Locate the cell with the specified text and output its [x, y] center coordinate. 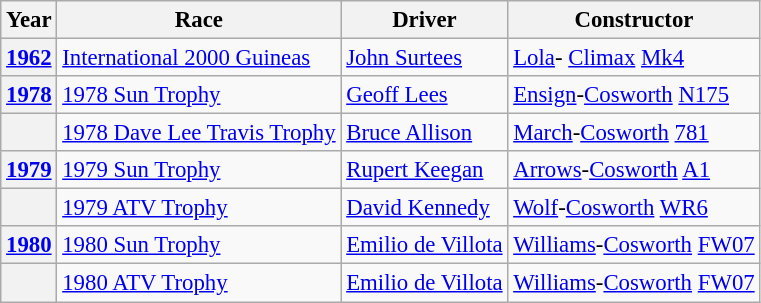
1979 [29, 170]
David Kennedy [424, 208]
International 2000 Guineas [199, 58]
John Surtees [424, 58]
1979 Sun Trophy [199, 170]
Race [199, 20]
1978 [29, 95]
Arrows-Cosworth A1 [634, 170]
Ensign-Cosworth N175 [634, 95]
1978 Sun Trophy [199, 95]
1962 [29, 58]
Rupert Keegan [424, 170]
1979 ATV Trophy [199, 208]
Bruce Allison [424, 133]
Geoff Lees [424, 95]
Year [29, 20]
1978 Dave Lee Travis Trophy [199, 133]
1980 Sun Trophy [199, 245]
March-Cosworth 781 [634, 133]
Driver [424, 20]
Constructor [634, 20]
1980 ATV Trophy [199, 283]
Wolf-Cosworth WR6 [634, 208]
1980 [29, 245]
Lola- Climax Mk4 [634, 58]
